Locate the cell with the specified text and output its (x, y) center coordinate. 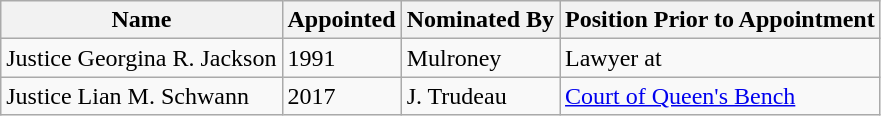
J. Trudeau (480, 96)
Court of Queen's Bench (720, 96)
Nominated By (480, 20)
2017 (342, 96)
1991 (342, 58)
Justice Lian M. Schwann (142, 96)
Position Prior to Appointment (720, 20)
Name (142, 20)
Justice Georgina R. Jackson (142, 58)
Lawyer at (720, 58)
Appointed (342, 20)
Mulroney (480, 58)
